Identify which cell holds the provided text, then report its [x, y] central coordinate. 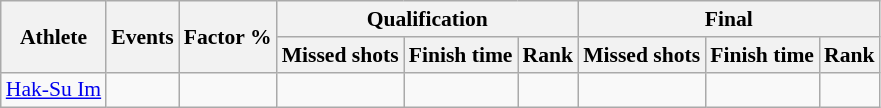
Athlete [54, 36]
Hak-Su Im [54, 90]
Final [729, 19]
Qualification [428, 19]
Events [142, 36]
Factor % [228, 36]
